Extract the (x, y) coordinate from the center of the cell holding the provided text.  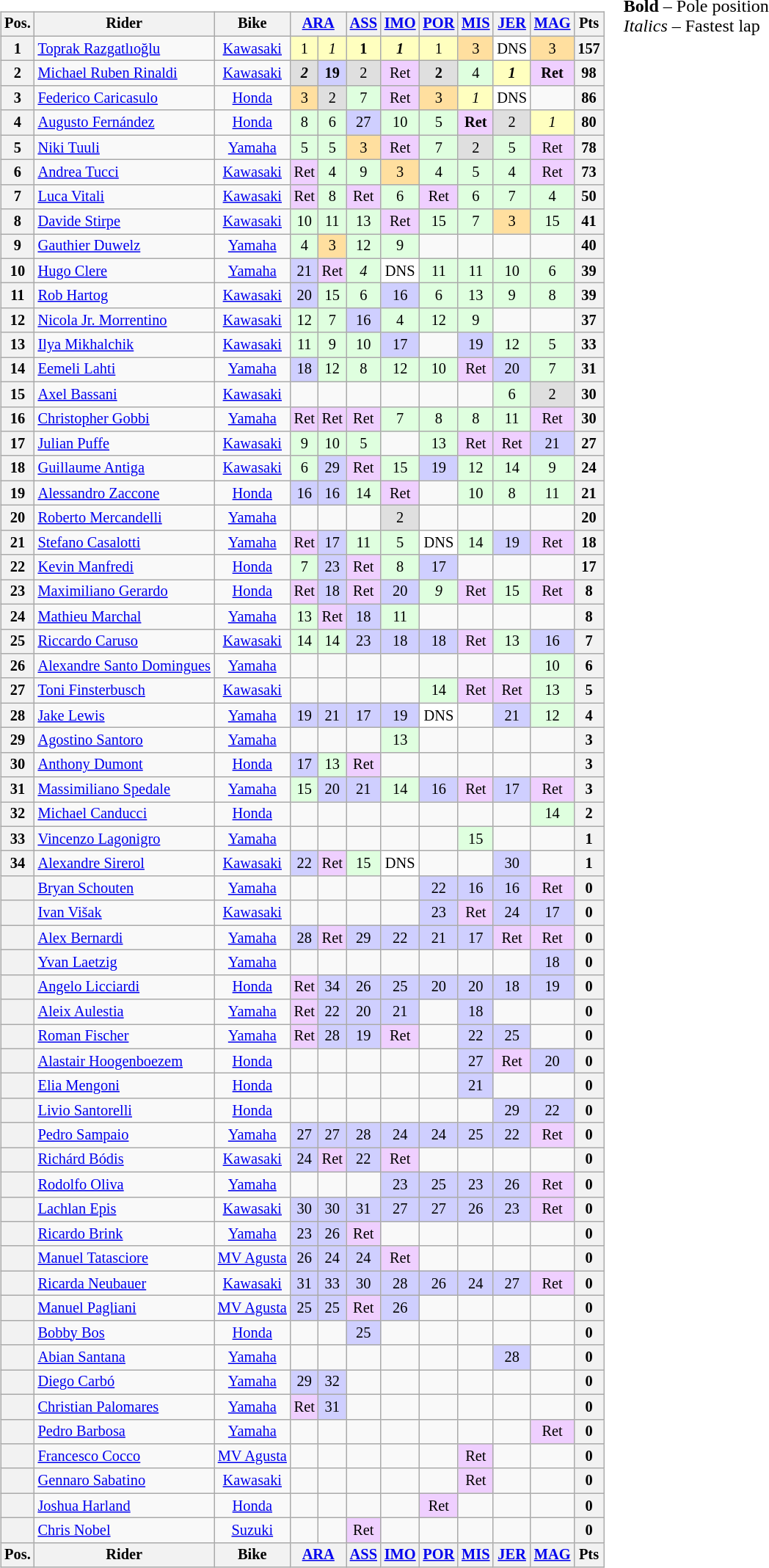
Luca Vitali (125, 197)
Nicola Jr. Morrentino (125, 321)
80 (588, 123)
Rodolfo Oliva (125, 1184)
Maximiliano Gerardo (125, 592)
Ricardo Brink (125, 1234)
Alexandre Sirerol (125, 864)
Agostino Santoro (125, 740)
Jake Lewis (125, 715)
Augusto Fernández (125, 123)
Elia Mengoni (125, 1086)
Pedro Barbosa (125, 1432)
50 (588, 197)
Vincenzo Lagonigro (125, 839)
Yvan Laetzig (125, 963)
Pedro Sampaio (125, 1135)
Davide Stirpe (125, 222)
Richárd Bódis (125, 1160)
Christopher Gobbi (125, 419)
Mathieu Marchal (125, 616)
Eemeli Lahti (125, 370)
Aleix Aulestia (125, 1012)
Massimiliano Spedale (125, 790)
Livio Santorelli (125, 1111)
Niki Tuuli (125, 147)
Toni Finsterbusch (125, 690)
Kevin Manfredi (125, 567)
Michael Ruben Rinaldi (125, 73)
Joshua Harland (125, 1506)
98 (588, 73)
Hugo Clere (125, 271)
41 (588, 222)
40 (588, 247)
Alessandro Zaccone (125, 493)
157 (588, 48)
Diego Carbó (125, 1382)
Chris Nobel (125, 1531)
Bobby Bos (125, 1332)
Ivan Višak (125, 913)
Axel Bassani (125, 394)
Riccardo Caruso (125, 641)
Alexandre Santo Domingues (125, 666)
Angelo Licciardi (125, 987)
73 (588, 172)
Manuel Tatasciore (125, 1258)
Michael Canducci (125, 814)
Roman Fischer (125, 1037)
Abian Santana (125, 1357)
Toprak Razgatlıoğlu (125, 48)
78 (588, 147)
Suzuki (252, 1531)
37 (588, 321)
Guillaume Antiga (125, 468)
86 (588, 98)
Alex Bernardi (125, 938)
Manuel Pagliani (125, 1308)
Alastair Hoogenboezem (125, 1061)
Francesco Cocco (125, 1456)
Gauthier Duwelz (125, 247)
Gennaro Sabatino (125, 1481)
Anthony Dumont (125, 765)
Christian Palomares (125, 1407)
Stefano Casalotti (125, 542)
Roberto Mercandelli (125, 518)
Federico Caricasulo (125, 98)
Andrea Tucci (125, 172)
Ricarda Neubauer (125, 1283)
Ilya Mikhalchik (125, 345)
Lachlan Epis (125, 1209)
Bryan Schouten (125, 889)
Rob Hartog (125, 296)
Julian Puffe (125, 444)
